Detect which cell encompasses the target text, then output its [x, y] center coordinate. 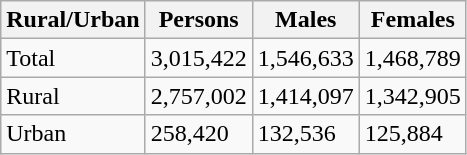
132,536 [306, 134]
3,015,422 [198, 58]
2,757,002 [198, 96]
1,546,633 [306, 58]
1,414,097 [306, 96]
125,884 [412, 134]
Rural [73, 96]
Females [412, 20]
1,342,905 [412, 96]
258,420 [198, 134]
Males [306, 20]
Persons [198, 20]
1,468,789 [412, 58]
Total [73, 58]
Rural/Urban [73, 20]
Urban [73, 134]
